Detect which cell encompasses the target text, then output its [X, Y] center coordinate. 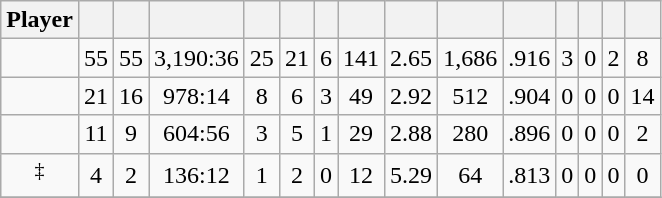
1,686 [470, 58]
2.65 [412, 58]
280 [470, 134]
‡ [40, 176]
64 [470, 176]
12 [362, 176]
5 [296, 134]
.896 [530, 134]
512 [470, 96]
16 [132, 96]
2.88 [412, 134]
11 [96, 134]
9 [132, 134]
978:14 [197, 96]
29 [362, 134]
2.92 [412, 96]
141 [362, 58]
49 [362, 96]
25 [262, 58]
4 [96, 176]
.904 [530, 96]
Player [40, 20]
604:56 [197, 134]
3,190:36 [197, 58]
.916 [530, 58]
.813 [530, 176]
136:12 [197, 176]
14 [642, 96]
5.29 [412, 176]
